Detect which cell encompasses the target text, then output its [X, Y] center coordinate. 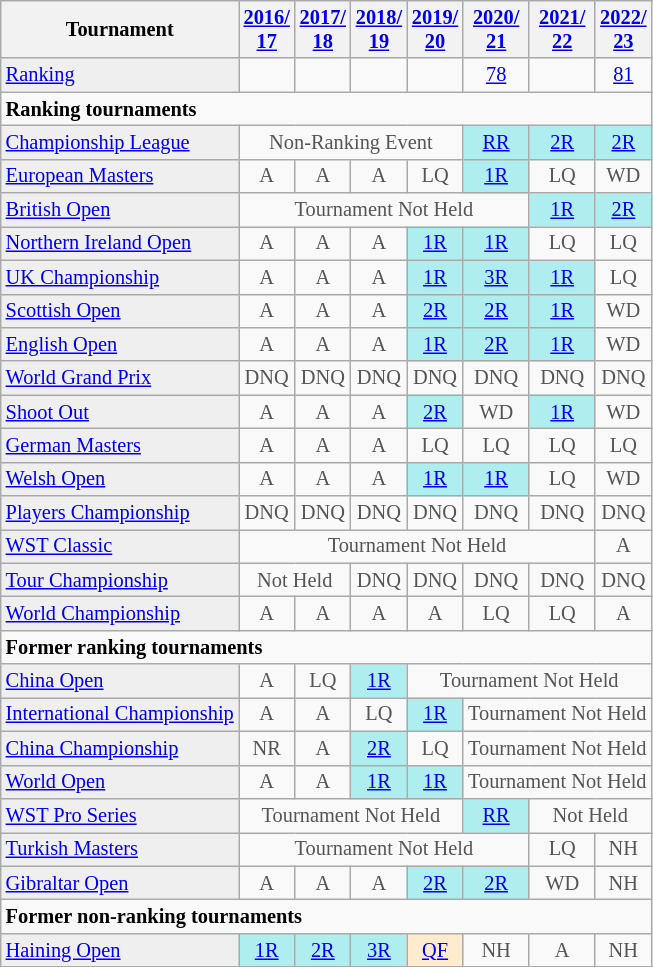
Haining Open [120, 950]
China Championship [120, 748]
Scottish Open [120, 311]
World Championship [120, 613]
81 [623, 75]
English Open [120, 344]
2016/17 [267, 29]
78 [496, 75]
WST Pro Series [120, 815]
Players Championship [120, 513]
2017/18 [323, 29]
QF [435, 950]
WST Classic [120, 546]
2022/23 [623, 29]
China Open [120, 681]
Gibraltar Open [120, 883]
Tournament [120, 29]
Non-Ranking Event [351, 142]
Shoot Out [120, 412]
Former ranking tournaments [326, 647]
European Masters [120, 176]
2020/21 [496, 29]
Northern Ireland Open [120, 243]
NR [267, 748]
2018/19 [379, 29]
World Grand Prix [120, 378]
Tour Championship [120, 580]
International Championship [120, 714]
German Masters [120, 445]
Championship League [120, 142]
UK Championship [120, 277]
Welsh Open [120, 479]
Turkish Masters [120, 849]
British Open [120, 210]
2021/22 [562, 29]
Ranking [120, 75]
Former non-ranking tournaments [326, 916]
World Open [120, 782]
Ranking tournaments [326, 109]
2019/20 [435, 29]
